Pinpoint the cell where the given text exists, returning its [X, Y] midpoint coordinate. 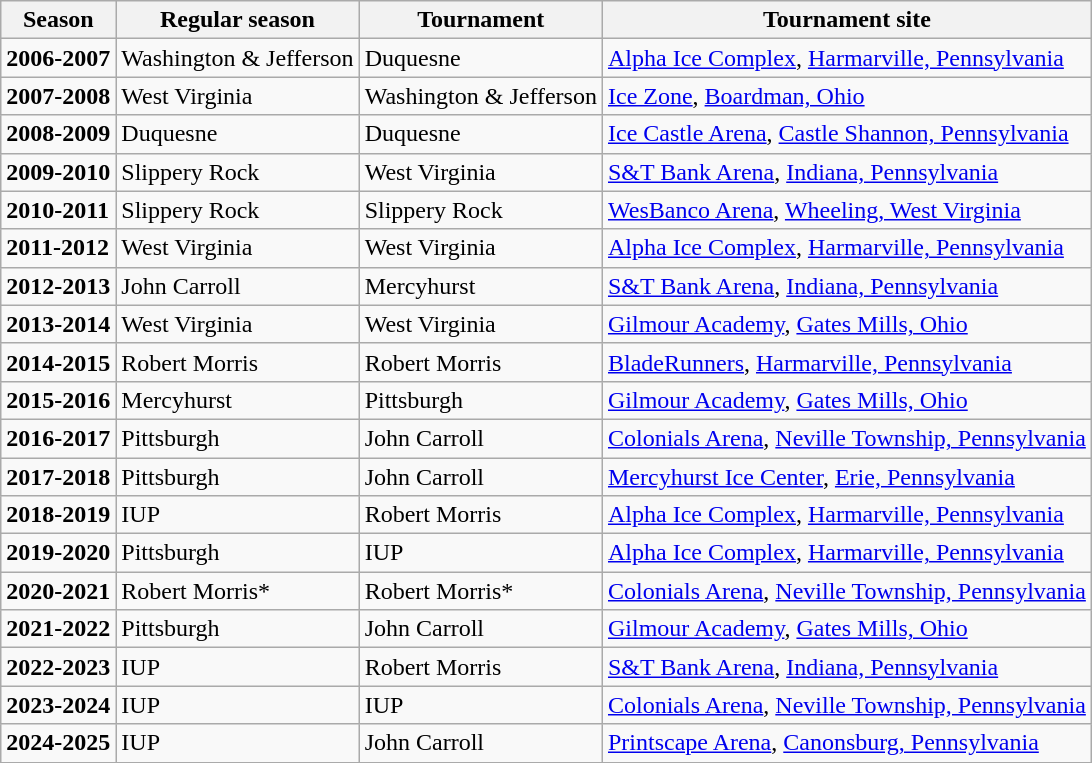
2010-2011 [58, 210]
Tournament site [846, 20]
Regular season [238, 20]
2022-2023 [58, 667]
2020-2021 [58, 591]
2012-2013 [58, 286]
2014-2015 [58, 362]
2015-2016 [58, 400]
2011-2012 [58, 248]
2017-2018 [58, 477]
WesBanco Arena, Wheeling, West Virginia [846, 210]
Mercyhurst Ice Center, Erie, Pennsylvania [846, 477]
Printscape Arena, Canonsburg, Pennsylvania [846, 743]
2008-2009 [58, 134]
2024-2025 [58, 743]
2009-2010 [58, 172]
2021-2022 [58, 629]
2018-2019 [58, 515]
Ice Castle Arena, Castle Shannon, Pennsylvania [846, 134]
2006-2007 [58, 58]
2007-2008 [58, 96]
Ice Zone, Boardman, Ohio [846, 96]
Tournament [480, 20]
2016-2017 [58, 438]
2013-2014 [58, 324]
2019-2020 [58, 553]
2023-2024 [58, 705]
BladeRunners, Harmarville, Pennsylvania [846, 362]
Season [58, 20]
